Scan for the cell matching the given text and deliver its [x, y] coordinate at center. 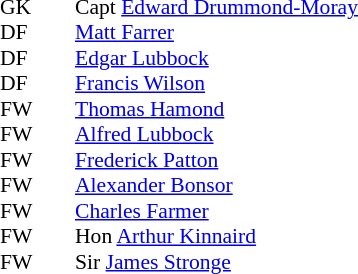
Alfred Lubbock [216, 135]
Alexander Bonsor [216, 185]
Frederick Patton [216, 160]
Francis Wilson [216, 83]
Charles Farmer [216, 211]
Hon Arthur Kinnaird [216, 237]
Matt Farrer [216, 33]
Edgar Lubbock [216, 58]
Thomas Hamond [216, 109]
